Provide the [X, Y] coordinate of the cell's center where the given text is located.  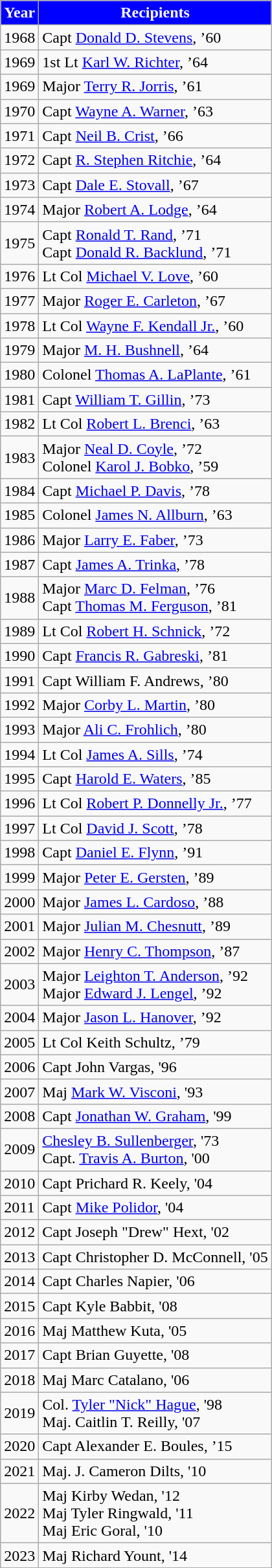
1975 [19, 243]
1st Lt Karl W. Richter, ’64 [155, 62]
2011 [19, 1208]
Major Jason L. Hanover, ’92 [155, 1018]
Capt James A. Trinka, ’78 [155, 564]
2013 [19, 1257]
2006 [19, 1067]
1973 [19, 185]
Capt Charles Napier, '06 [155, 1282]
2022 [19, 1513]
1977 [19, 301]
2008 [19, 1116]
2021 [19, 1471]
Lt Col Robert H. Schnick, ’72 [155, 631]
Capt Daniel E. Flynn, ’91 [155, 853]
2017 [19, 1355]
Capt Mike Polidor, '04 [155, 1208]
Lt Col Michael V. Love, ’60 [155, 276]
Capt Brian Guyette, '08 [155, 1355]
Major Marc D. Felman, ’76Capt Thomas M. Ferguson, ’81 [155, 597]
1999 [19, 877]
Major Terry R. Jorris, ’61 [155, 87]
2003 [19, 984]
Major James L. Cardoso, ’88 [155, 902]
Lt Col David J. Scott, ’78 [155, 828]
2002 [19, 951]
Maj Richard Yount, '14 [155, 1555]
1997 [19, 828]
Capt Michael P. Davis, ’78 [155, 491]
1996 [19, 804]
Major Ali C. Frohlich, ’80 [155, 729]
Major Roger E. Carleton, ’67 [155, 301]
Lt Col Keith Schultz, ’79 [155, 1042]
Recipients [155, 13]
Maj Mark W. Visconi, '93 [155, 1091]
Capt Dale E. Stovall, ’67 [155, 185]
Chesley B. Sullenberger, '73Capt. Travis A. Burton, '00 [155, 1150]
Lt Col Robert P. Donnelly Jr., ’77 [155, 804]
2000 [19, 902]
2016 [19, 1331]
1985 [19, 515]
2020 [19, 1446]
Major Julian M. Chesnutt, ’89 [155, 927]
1992 [19, 705]
2019 [19, 1413]
1987 [19, 564]
1993 [19, 729]
Major Robert A. Lodge, ’64 [155, 209]
Capt Jonathan W. Graham, '99 [155, 1116]
1998 [19, 853]
Col. Tyler "Nick" Hague, '98Maj. Caitlin T. Reilly, '07 [155, 1413]
Capt Ronald T. Rand, ’71Capt Donald R. Backlund, ’71 [155, 243]
Maj Matthew Kuta, '05 [155, 1331]
1990 [19, 656]
1989 [19, 631]
Maj Kirby Wedan, '12Maj Tyler Ringwald, '11Maj Eric Goral, '10 [155, 1513]
2005 [19, 1042]
Capt Donald D. Stevens, ’60 [155, 38]
Colonel Thomas A. LaPlante, ’61 [155, 375]
1982 [19, 424]
Major Larry E. Faber, ’73 [155, 540]
1971 [19, 136]
1974 [19, 209]
Capt Harold E. Waters, ’85 [155, 779]
1980 [19, 375]
Major Neal D. Coyle, ’72Colonel Karol J. Bobko, ’59 [155, 458]
Capt William F. Andrews, ’80 [155, 680]
2012 [19, 1232]
Capt Joseph "Drew" Hext, '02 [155, 1232]
Maj. J. Cameron Dilts, '10 [155, 1471]
1981 [19, 400]
Lt Col James A. Sills, ’74 [155, 755]
1979 [19, 350]
1968 [19, 38]
1978 [19, 325]
Capt Kyle Babbit, '08 [155, 1306]
Capt R. Stephen Ritchie, ’64 [155, 160]
Year [19, 13]
1991 [19, 680]
1983 [19, 458]
1984 [19, 491]
2001 [19, 927]
Colonel James N. Allburn, ’63 [155, 515]
2010 [19, 1183]
Major Leighton T. Anderson, ’92Major Edward J. Lengel, ’92 [155, 984]
1995 [19, 779]
2015 [19, 1306]
Major Corby L. Martin, ’80 [155, 705]
2014 [19, 1282]
2009 [19, 1150]
Major M. H. Bushnell, ’64 [155, 350]
Capt Neil B. Crist, ’66 [155, 136]
2023 [19, 1555]
Capt Alexander E. Boules, ’15 [155, 1446]
1994 [19, 755]
Capt Christopher D. McConnell, '05 [155, 1257]
Capt Francis R. Gabreski, ’81 [155, 656]
2018 [19, 1380]
Capt Wayne A. Warner, ’63 [155, 111]
Major Peter E. Gersten, ’89 [155, 877]
2007 [19, 1091]
1986 [19, 540]
Major Henry C. Thompson, ’87 [155, 951]
Capt William T. Gillin, ’73 [155, 400]
Lt Col Wayne F. Kendall Jr., ’60 [155, 325]
1988 [19, 597]
2004 [19, 1018]
Maj Marc Catalano, '06 [155, 1380]
Capt John Vargas, '96 [155, 1067]
1970 [19, 111]
1976 [19, 276]
1972 [19, 160]
Capt Prichard R. Keely, '04 [155, 1183]
Lt Col Robert L. Brenci, ’63 [155, 424]
